Return (x, y) of the center of cell containing provided text 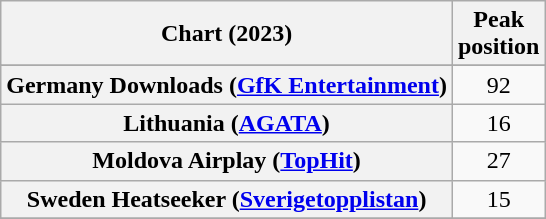
Sweden Heatseeker (Sverigetopplistan) (227, 199)
Peakposition (498, 34)
Moldova Airplay (TopHit) (227, 161)
92 (498, 85)
Germany Downloads (GfK Entertainment) (227, 85)
Lithuania (AGATA) (227, 123)
15 (498, 199)
27 (498, 161)
16 (498, 123)
Chart (2023) (227, 34)
